Identify which cell holds the provided text, then report its (x, y) central coordinate. 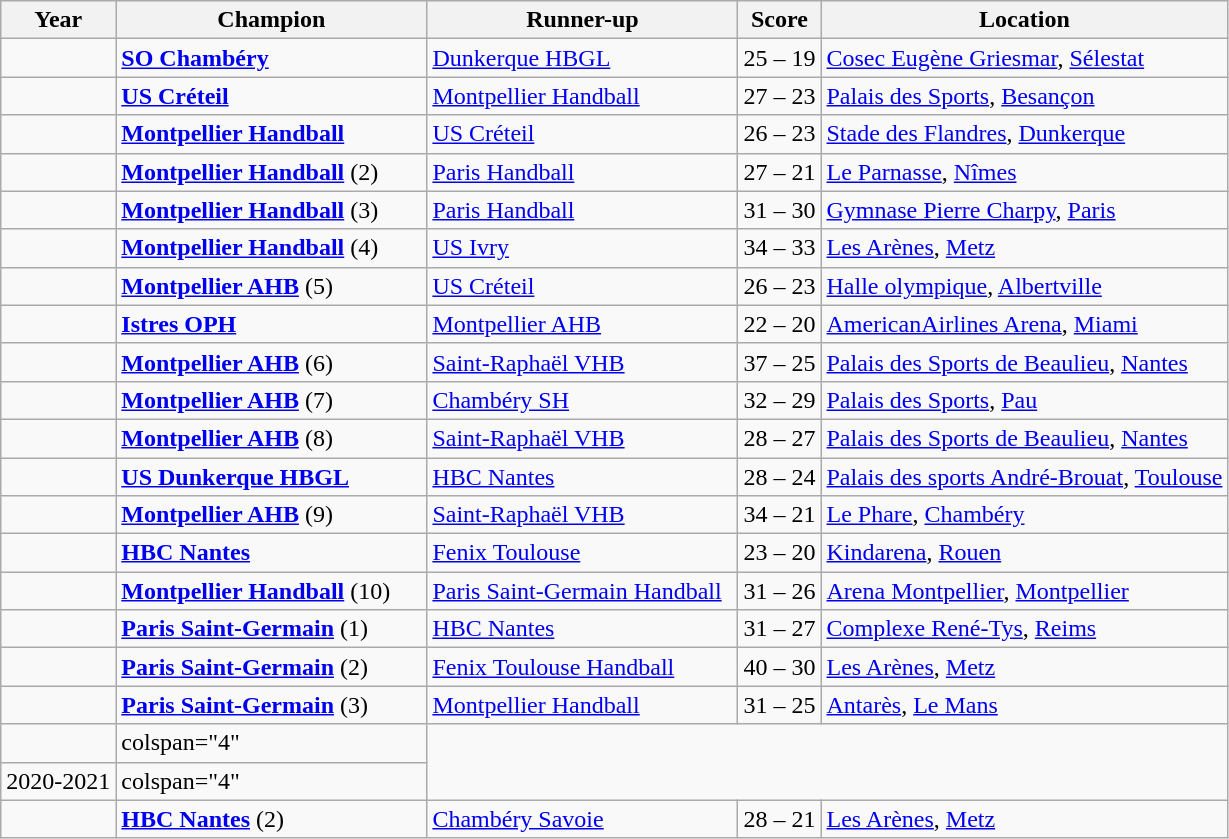
22 – 20 (780, 324)
Palais des Sports, Besançon (1024, 96)
Fenix Toulouse Handball (582, 667)
Le Parnasse, Nîmes (1024, 172)
Arena Montpellier, Montpellier (1024, 591)
25 – 19 (780, 58)
Montpellier AHB (9) (272, 515)
Palais des Sports, Pau (1024, 400)
32 – 29 (780, 400)
Paris Saint-Germain (2) (272, 667)
Paris Saint-Germain (3) (272, 705)
Champion (272, 20)
31 – 26 (780, 591)
34 – 21 (780, 515)
Halle olympique, Albertville (1024, 286)
Istres OPH (272, 324)
27 – 23 (780, 96)
HBC Nantes (2) (272, 819)
Paris Saint-Germain Handball (582, 591)
Chambéry SH (582, 400)
Complexe René-Tys, Reims (1024, 629)
Montpellier AHB (8) (272, 438)
Le Phare, Chambéry (1024, 515)
Runner-up (582, 20)
Montpellier Handball (10) (272, 591)
31 – 27 (780, 629)
Montpellier AHB (6) (272, 362)
Montpellier Handball (2) (272, 172)
Cosec Eugène Griesmar, Sélestat (1024, 58)
AmericanAirlines Arena, Miami (1024, 324)
Year (58, 20)
Gymnase Pierre Charpy, Paris (1024, 210)
Montpellier AHB (582, 324)
Paris Saint-Germain (1) (272, 629)
37 – 25 (780, 362)
Fenix Toulouse (582, 553)
31 – 30 (780, 210)
Antarès, Le Mans (1024, 705)
28 – 21 (780, 819)
34 – 33 (780, 248)
Location (1024, 20)
40 – 30 (780, 667)
28 – 27 (780, 438)
Montpellier AHB (5) (272, 286)
Montpellier Handball (3) (272, 210)
Chambéry Savoie (582, 819)
Palais des sports André-Brouat, Toulouse (1024, 477)
Stade des Flandres, Dunkerque (1024, 134)
Montpellier Handball (4) (272, 248)
Montpellier AHB (7) (272, 400)
2020-2021 (58, 781)
31 – 25 (780, 705)
Kindarena, Rouen (1024, 553)
US Dunkerque HBGL (272, 477)
28 – 24 (780, 477)
SO Chambéry (272, 58)
US Ivry (582, 248)
Dunkerque HBGL (582, 58)
27 – 21 (780, 172)
Score (780, 20)
23 – 20 (780, 553)
